For the text-containing cell, return its midpoint in (X, Y) coordinate format. 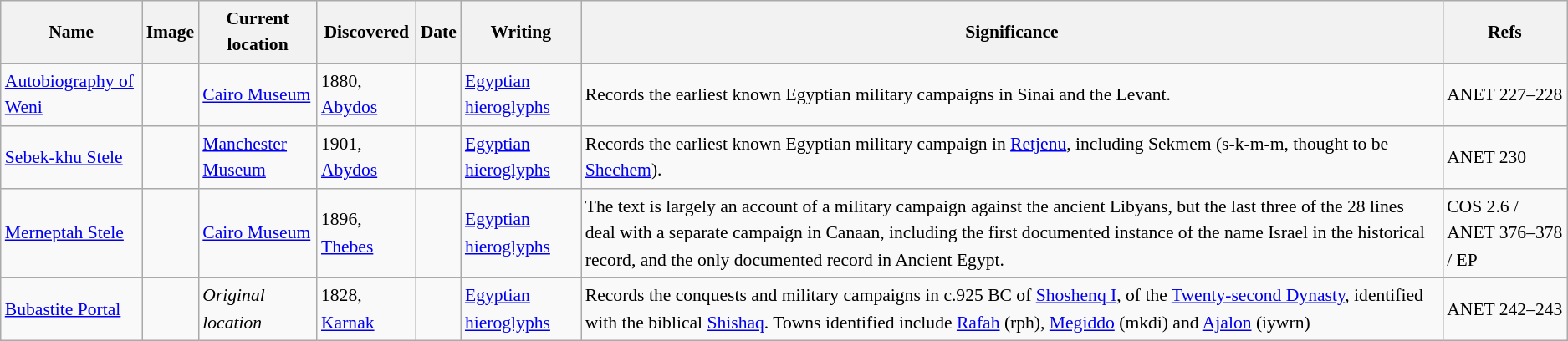
Autobiography of Weni (72, 95)
1896, Thebes (366, 234)
Bubastite Portal (72, 309)
Name (72, 32)
Sebek-khu Stele (72, 157)
Manchester Museum (258, 157)
Discovered (366, 32)
1901, Abydos (366, 157)
Merneptah Stele (72, 234)
ANET 230 (1505, 157)
Current location (258, 32)
ANET 227–228 (1505, 95)
Significance (1012, 32)
1828, Karnak (366, 309)
Records the earliest known Egyptian military campaign in Retjenu, including Sekmem (s-k-m-m, thought to be Shechem). (1012, 157)
Date (438, 32)
1880, Abydos (366, 95)
Records the earliest known Egyptian military campaigns in Sinai and the Levant. (1012, 95)
Image (171, 32)
COS 2.6 / ANET 376–378 / EP (1505, 234)
ANET 242–243 (1505, 309)
Original location (258, 309)
Writing (521, 32)
Refs (1505, 32)
